Capture the cell that displays the provided text and extract its (X, Y) central coordinate. 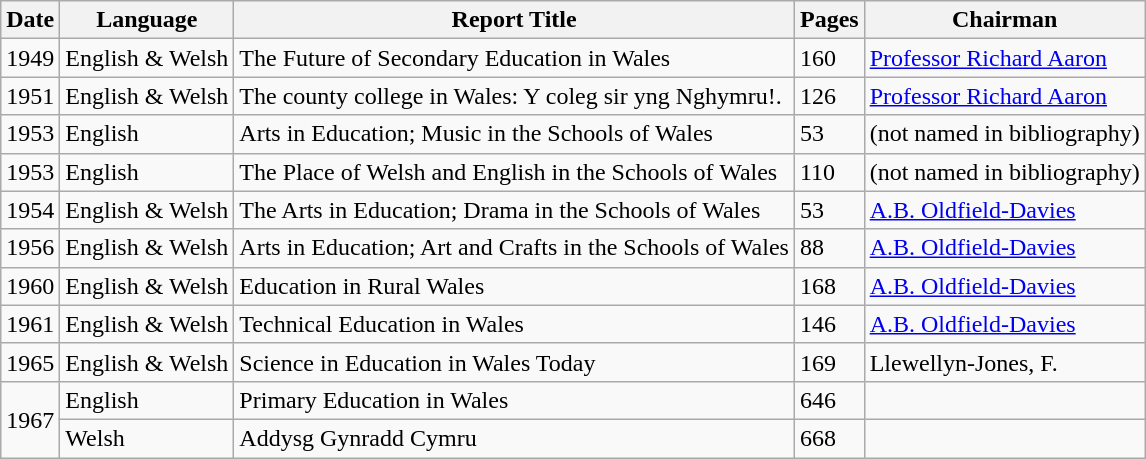
668 (829, 438)
1954 (30, 210)
The Place of Welsh and English in the Schools of Wales (514, 172)
Report Title (514, 20)
Addysg Gynradd Cymru (514, 438)
1965 (30, 362)
Technical Education in Wales (514, 324)
Arts in Education; Music in the Schools of Wales (514, 134)
Date (30, 20)
1951 (30, 96)
1967 (30, 419)
1956 (30, 248)
Language (147, 20)
Welsh (147, 438)
Arts in Education; Art and Crafts in the Schools of Wales (514, 248)
169 (829, 362)
1961 (30, 324)
88 (829, 248)
126 (829, 96)
110 (829, 172)
1960 (30, 286)
The county college in Wales: Y coleg sir yng Nghymru!. (514, 96)
646 (829, 400)
146 (829, 324)
Education in Rural Wales (514, 286)
The Arts in Education; Drama in the Schools of Wales (514, 210)
Llewellyn-Jones, F. (1004, 362)
Primary Education in Wales (514, 400)
Science in Education in Wales Today (514, 362)
1949 (30, 58)
168 (829, 286)
Chairman (1004, 20)
The Future of Secondary Education in Wales (514, 58)
Pages (829, 20)
160 (829, 58)
